Determine the [X, Y] coordinate at the center of the cell enclosing the given text.  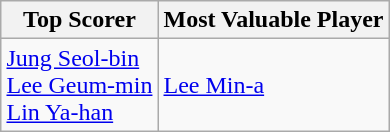
Jung Seol-bin Lee Geum-min Lin Ya-han [80, 85]
Lee Min-a [274, 85]
Most Valuable Player [274, 20]
Top Scorer [80, 20]
